For the text-containing cell, return its midpoint in [x, y] coordinate format. 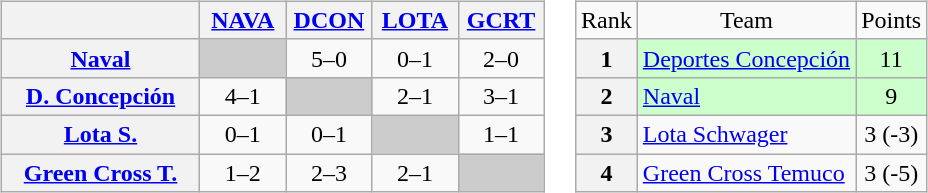
NAVA [243, 20]
Green Cross Temuco [746, 173]
Deportes Concepción [746, 58]
Lota S. [100, 134]
GCRT [501, 20]
3 [607, 134]
3 (-5) [892, 173]
3 (-3) [892, 134]
11 [892, 58]
DCON [329, 20]
9 [892, 96]
2–3 [329, 173]
1–2 [243, 173]
Green Cross T. [100, 173]
2 [607, 96]
LOTA [415, 20]
4–1 [243, 96]
Points [892, 20]
1–1 [501, 134]
Lota Schwager [746, 134]
D. Concepción [100, 96]
2–0 [501, 58]
Rank [607, 20]
1 [607, 58]
5–0 [329, 58]
3–1 [501, 96]
Team [746, 20]
4 [607, 173]
